Return [X, Y] of the center of cell containing provided text 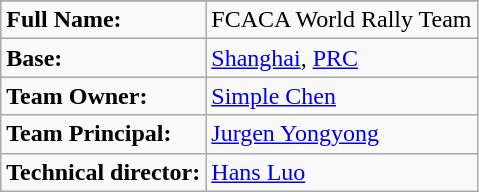
Jurgen Yongyong [342, 134]
Simple Chen [342, 96]
Team Owner: [104, 96]
Base: [104, 58]
Technical director: [104, 172]
FCACA World Rally Team [342, 20]
Hans Luo [342, 172]
Team Principal: [104, 134]
Full Name: [104, 20]
Shanghai, PRC [342, 58]
